Provide the (x, y) coordinate of the cell's center where the given text is located.  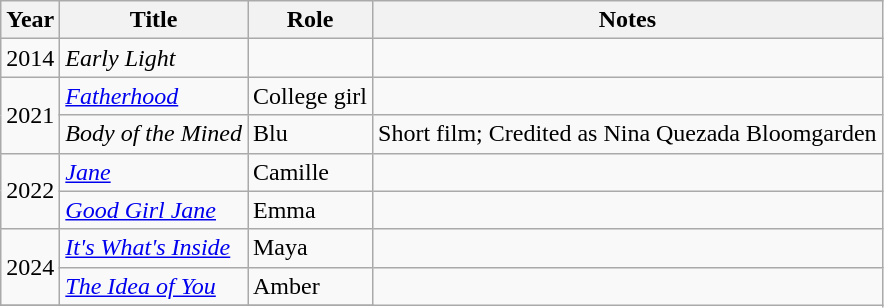
Good Girl Jane (154, 210)
Body of the Mined (154, 134)
Camille (310, 172)
2021 (30, 115)
Amber (310, 286)
It's What's Inside (154, 248)
2014 (30, 58)
Year (30, 20)
Maya (310, 248)
Notes (628, 20)
College girl (310, 96)
Early Light (154, 58)
Title (154, 20)
Emma (310, 210)
2022 (30, 191)
The Idea of You (154, 286)
Fatherhood (154, 96)
Role (310, 20)
Jane (154, 172)
Blu (310, 134)
Short film; Credited as Nina Quezada Bloomgarden (628, 134)
2024 (30, 267)
